Search for the cell housing the specified text and yield its [x, y] center coordinate. 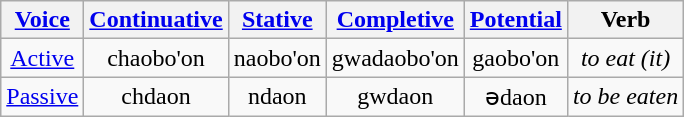
naobo'on [277, 58]
chdaon [156, 97]
ndaon [277, 97]
Verb [625, 20]
Completive [395, 20]
ədaon [516, 97]
gaobo'on [516, 58]
to eat (it) [625, 58]
Stative [277, 20]
Potential [516, 20]
Continuative [156, 20]
Active [42, 58]
gwdaon [395, 97]
chaobo'on [156, 58]
Voice [42, 20]
Passive [42, 97]
to be eaten [625, 97]
gwadaobo'on [395, 58]
